Detect which cell encompasses the target text, then output its [x, y] center coordinate. 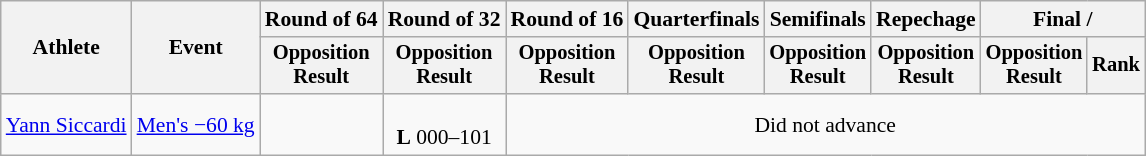
Final / [1063, 19]
Quarterfinals [696, 19]
Yann Siccardi [66, 124]
Did not advance [826, 124]
Rank [1116, 66]
Athlete [66, 48]
Men's −60 kg [196, 124]
L 000–101 [444, 124]
Round of 16 [568, 19]
Event [196, 48]
Repechage [926, 19]
Semifinals [818, 19]
Round of 64 [322, 19]
Round of 32 [444, 19]
